Pinpoint the cell where the given text exists, returning its (X, Y) midpoint coordinate. 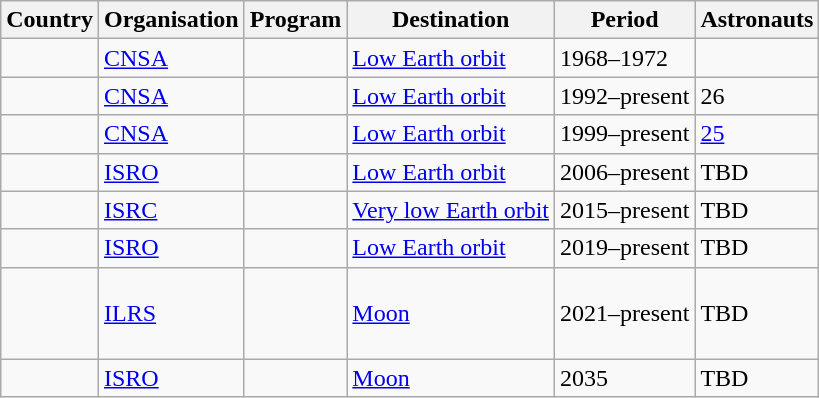
Very low Earth orbit (451, 210)
Astronauts (757, 20)
Organisation (171, 20)
1999–present (625, 134)
2035 (625, 378)
1992–present (625, 96)
Destination (451, 20)
26 (757, 96)
2006–present (625, 172)
ILRS (171, 313)
2021–present (625, 313)
Country (50, 20)
2015–present (625, 210)
ISRC (171, 210)
Program (296, 20)
1968–1972 (625, 58)
2019–present (625, 248)
Period (625, 20)
25 (757, 134)
